For the text-containing cell, return its midpoint in (x, y) coordinate format. 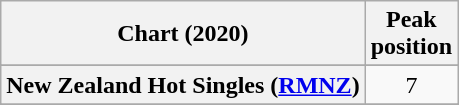
Chart (2020) (183, 34)
New Zealand Hot Singles (RMNZ) (183, 85)
7 (411, 85)
Peakposition (411, 34)
